Find where the given text appears and provide that cell's center as (X, Y) coordinate. 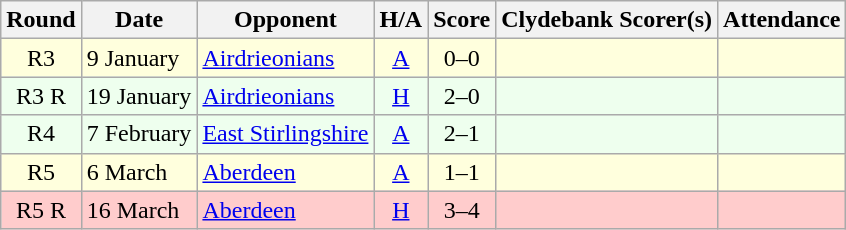
Clydebank Scorer(s) (607, 20)
1–1 (462, 172)
0–0 (462, 58)
R4 (41, 134)
16 March (139, 210)
East Stirlingshire (286, 134)
Date (139, 20)
R5 R (41, 210)
Round (41, 20)
9 January (139, 58)
2–0 (462, 96)
7 February (139, 134)
2–1 (462, 134)
19 January (139, 96)
Score (462, 20)
3–4 (462, 210)
H/A (401, 20)
R3 R (41, 96)
R3 (41, 58)
Opponent (286, 20)
R5 (41, 172)
Attendance (782, 20)
6 March (139, 172)
